Locate the cell with the specified text and output its (X, Y) center coordinate. 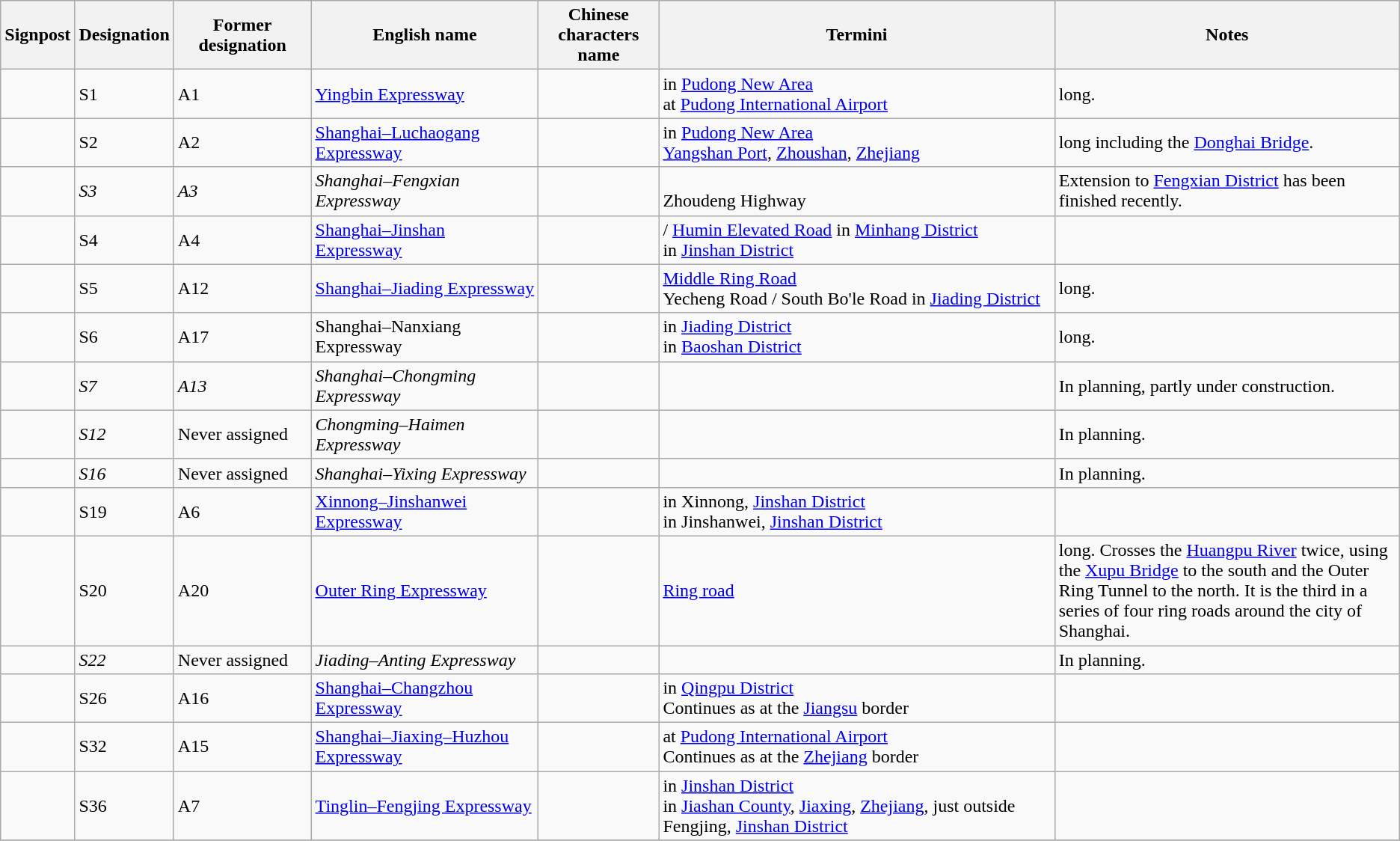
S26 (124, 699)
S32 (124, 747)
in Qingpu DistrictContinues as at the Jiangsu border (857, 699)
A4 (242, 239)
Signpost (37, 35)
S2 (124, 142)
A16 (242, 699)
Shanghai–Chongming Expressway (425, 386)
Ring road (857, 590)
Former designation (242, 35)
Xinnong–Jinshanwei Expressway (425, 512)
S22 (124, 659)
S3 (124, 192)
S7 (124, 386)
S20 (124, 590)
Jiading–Anting Expressway (425, 659)
S12 (124, 434)
Zhoudeng Highway (857, 192)
S6 (124, 337)
/ Humin Elevated Road in Minhang District in Jinshan District (857, 239)
Extension to Fengxian District has been finished recently. (1226, 192)
In planning, partly under construction. (1226, 386)
S16 (124, 473)
Shanghai–Luchaogang Expressway (425, 142)
long including the Donghai Bridge. (1226, 142)
Notes (1226, 35)
Outer Ring Expressway (425, 590)
at Pudong International AirportContinues as at the Zhejiang border (857, 747)
Termini (857, 35)
A1 (242, 94)
A13 (242, 386)
Shanghai–Jiaxing–Huzhou Expressway (425, 747)
in Jiading District in Baoshan District (857, 337)
Chongming–Haimen Expressway (425, 434)
A17 (242, 337)
English name (425, 35)
Shanghai–Yixing Expressway (425, 473)
Shanghai–Nanxiang Expressway (425, 337)
Tinglin–Fengjing Expressway (425, 806)
S1 (124, 94)
Shanghai–Jiading Expressway (425, 289)
Shanghai–Changzhou Expressway (425, 699)
Shanghai–Fengxian Expressway (425, 192)
A6 (242, 512)
Chinese characters name (598, 35)
A15 (242, 747)
in Pudong New AreaYangshan Port, Zhoushan, Zhejiang (857, 142)
Shanghai–Jinshan Expressway (425, 239)
S4 (124, 239)
A12 (242, 289)
A3 (242, 192)
S5 (124, 289)
A2 (242, 142)
in Jinshan District in Jiashan County, Jiaxing, Zhejiang, just outside Fengjing, Jinshan District (857, 806)
Yingbin Expressway (425, 94)
in Xinnong, Jinshan District in Jinshanwei, Jinshan District (857, 512)
S19 (124, 512)
in Pudong New Area at Pudong International Airport (857, 94)
Middle Ring RoadYecheng Road / South Bo'le Road in Jiading District (857, 289)
Designation (124, 35)
S36 (124, 806)
A7 (242, 806)
A20 (242, 590)
